Return the [x, y] coordinate for the center point of the cell that contains the specified text.  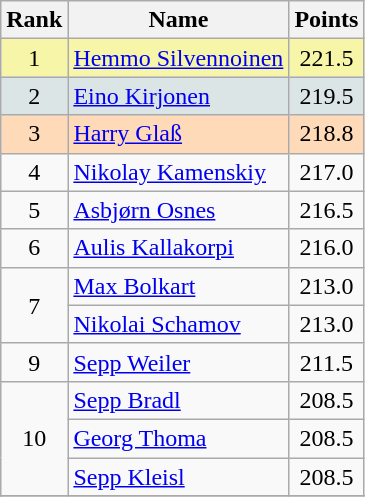
216.5 [326, 210]
4 [34, 172]
219.5 [326, 96]
5 [34, 210]
218.8 [326, 134]
Max Bolkart [178, 286]
Sepp Kleisl [178, 477]
6 [34, 248]
10 [34, 438]
Sepp Weiler [178, 362]
7 [34, 305]
Rank [34, 20]
Aulis Kallakorpi [178, 248]
Georg Thoma [178, 438]
211.5 [326, 362]
Nikolai Schamov [178, 324]
Hemmo Silvennoinen [178, 58]
221.5 [326, 58]
Eino Kirjonen [178, 96]
1 [34, 58]
Name [178, 20]
217.0 [326, 172]
3 [34, 134]
216.0 [326, 248]
Asbjørn Osnes [178, 210]
Nikolay Kamenskiy [178, 172]
Points [326, 20]
Sepp Bradl [178, 400]
9 [34, 362]
Harry Glaß [178, 134]
2 [34, 96]
